Identify which cell holds the provided text, then report its [X, Y] central coordinate. 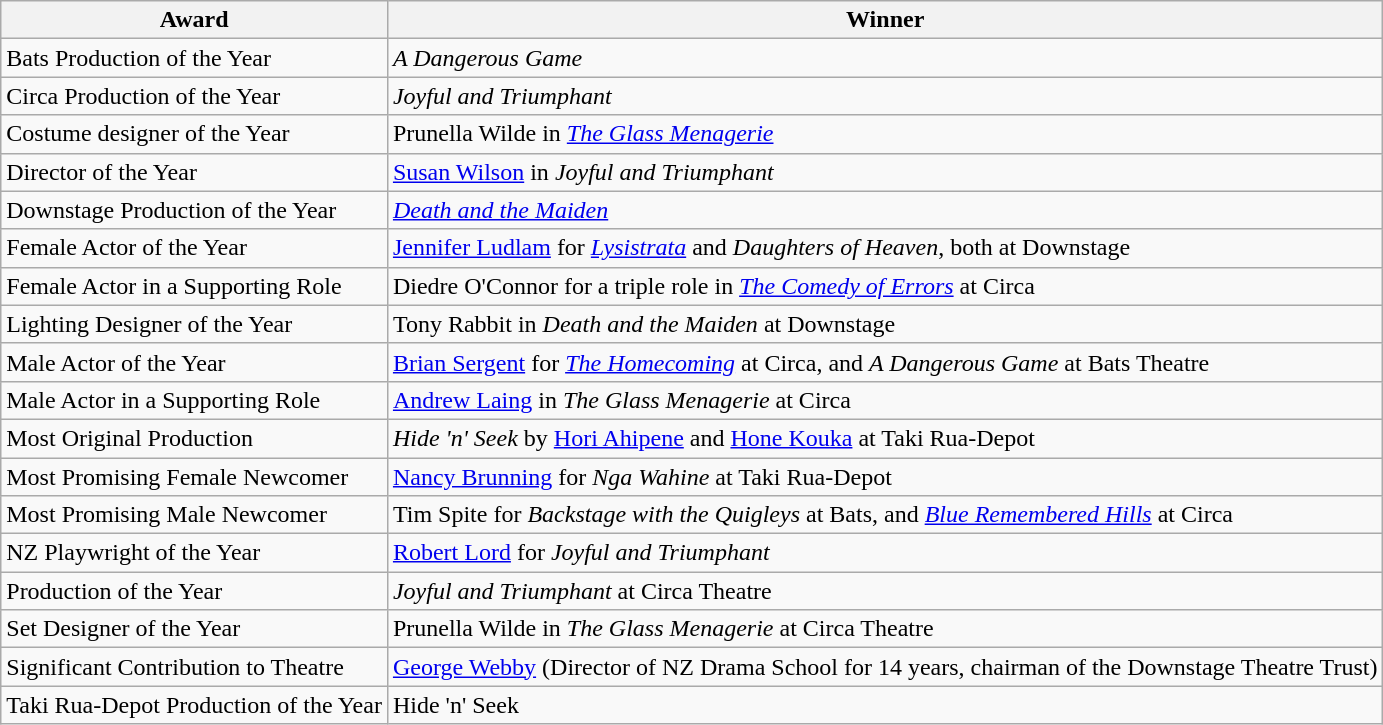
Most Promising Female Newcomer [194, 477]
Circa Production of the Year [194, 96]
Male Actor in a Supporting Role [194, 400]
Set Designer of the Year [194, 629]
Prunella Wilde in The Glass Menagerie [885, 134]
Prunella Wilde in The Glass Menagerie at Circa Theatre [885, 629]
Lighting Designer of the Year [194, 324]
Most Promising Male Newcomer [194, 515]
Hide 'n' Seek by Hori Ahipene and Hone Kouka at Taki Rua-Depot [885, 438]
Award [194, 20]
Costume designer of the Year [194, 134]
Nancy Brunning for Nga Wahine at Taki Rua-Depot [885, 477]
Joyful and Triumphant at Circa Theatre [885, 591]
Susan Wilson in Joyful and Triumphant [885, 172]
Female Actor in a Supporting Role [194, 286]
Diedre O'Connor for a triple role in The Comedy of Errors at Circa [885, 286]
Downstage Production of the Year [194, 210]
Taki Rua-Depot Production of the Year [194, 705]
Significant Contribution to Theatre [194, 667]
Bats Production of the Year [194, 58]
Joyful and Triumphant [885, 96]
George Webby (Director of NZ Drama School for 14 years, chairman of the Downstage Theatre Trust) [885, 667]
Tim Spite for Backstage with the Quigleys at Bats, and Blue Remembered Hills at Circa [885, 515]
Winner [885, 20]
Robert Lord for Joyful and Triumphant [885, 553]
A Dangerous Game [885, 58]
Female Actor of the Year [194, 248]
Director of the Year [194, 172]
Tony Rabbit in Death and the Maiden at Downstage [885, 324]
Production of the Year [194, 591]
Andrew Laing in The Glass Menagerie at Circa [885, 400]
Brian Sergent for The Homecoming at Circa, and A Dangerous Game at Bats Theatre [885, 362]
Male Actor of the Year [194, 362]
Death and the Maiden [885, 210]
Most Original Production [194, 438]
Hide 'n' Seek [885, 705]
Jennifer Ludlam for Lysistrata and Daughters of Heaven, both at Downstage [885, 248]
NZ Playwright of the Year [194, 553]
